Return the (X, Y) coordinate for the center point of the cell that contains the specified text.  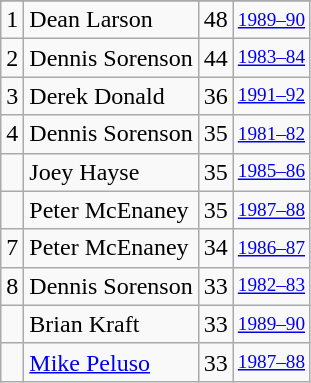
4 (12, 134)
7 (12, 248)
36 (216, 96)
3 (12, 96)
Mike Peluso (111, 362)
34 (216, 248)
1991–92 (271, 96)
8 (12, 286)
1982–83 (271, 286)
48 (216, 20)
1 (12, 20)
1983–84 (271, 58)
Brian Kraft (111, 324)
1981–82 (271, 134)
1985–86 (271, 172)
Derek Donald (111, 96)
2 (12, 58)
44 (216, 58)
1986–87 (271, 248)
Dean Larson (111, 20)
Joey Hayse (111, 172)
